Return the (x, y) coordinate for the center point of the cell that contains the specified text.  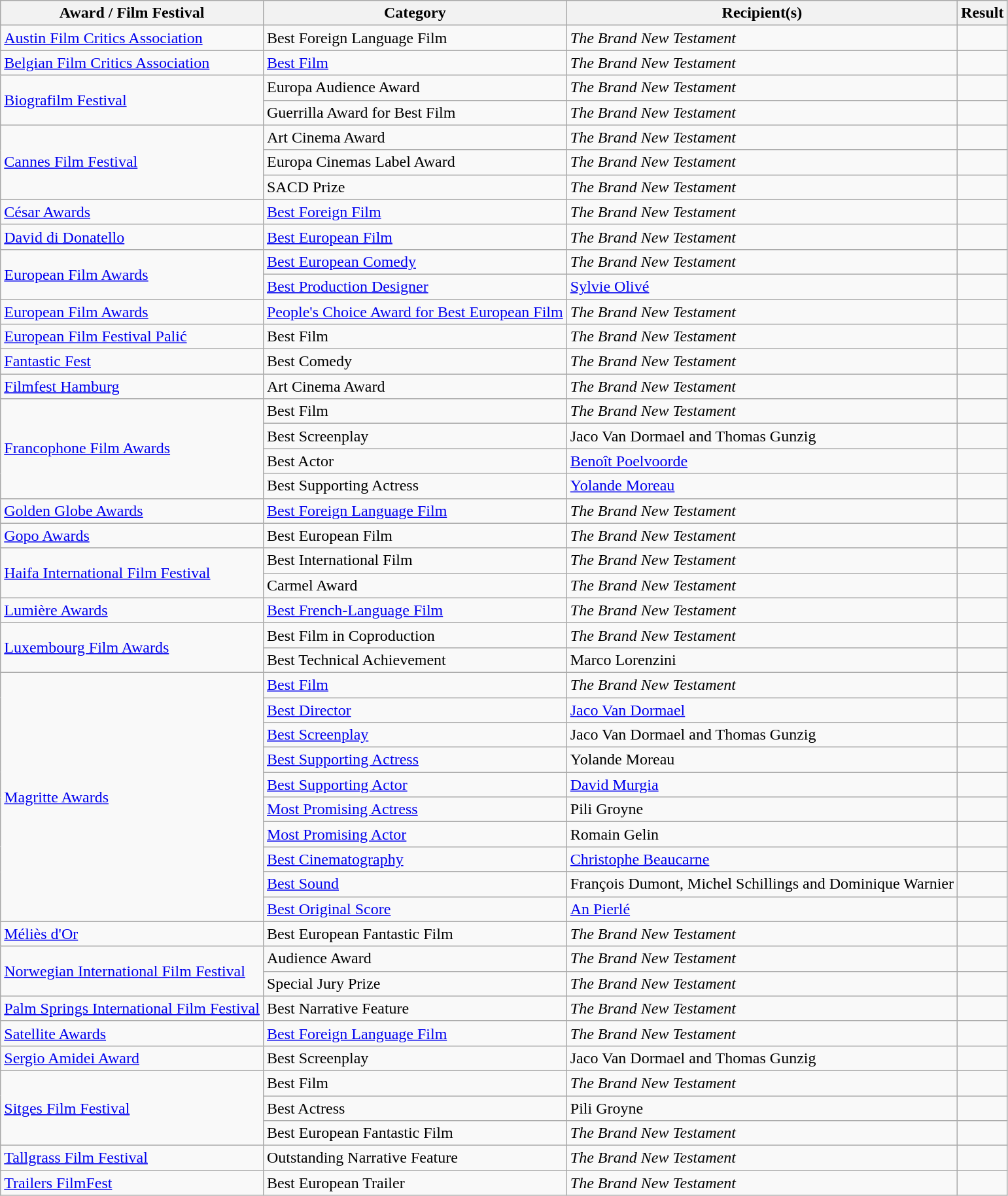
Best Supporting Actor (415, 785)
François Dumont, Michel Schillings and Dominique Warnier (761, 884)
Austin Film Critics Association (132, 38)
Magritte Awards (132, 796)
Tallgrass Film Festival (132, 1158)
An Pierlé (761, 909)
Best Director (415, 709)
Jaco Van Dormael (761, 709)
Best Actor (415, 461)
Filmfest Hamburg (132, 386)
Result (982, 13)
SACD Prize (415, 187)
Best Narrative Feature (415, 1008)
Fantastic Fest (132, 362)
Best International Film (415, 560)
Norwegian International Film Festival (132, 971)
Christophe Beaucarne (761, 859)
Biografilm Festival (132, 100)
Special Jury Prize (415, 983)
Sylvie Olivé (761, 286)
Marco Lorenzini (761, 660)
Best Technical Achievement (415, 660)
Best Sound (415, 884)
Benoît Poelvoorde (761, 461)
Sergio Amidei Award (132, 1058)
Most Promising Actor (415, 834)
David Murgia (761, 785)
Best Cinematography (415, 859)
Audience Award (415, 959)
Best Foreign Film (415, 212)
Outstanding Narrative Feature (415, 1158)
Best French-Language Film (415, 610)
European Film Festival Palić (132, 337)
Category (415, 13)
Guerrilla Award for Best Film (415, 112)
Best Actress (415, 1108)
Best Original Score (415, 909)
Best Film in Coproduction (415, 635)
Belgian Film Critics Association (132, 63)
Award / Film Festival (132, 13)
Satellite Awards (132, 1033)
Méliès d'Or (132, 934)
Trailers FilmFest (132, 1183)
People's Choice Award for Best European Film (415, 312)
Recipient(s) (761, 13)
Best European Trailer (415, 1183)
Palm Springs International Film Festival (132, 1008)
Luxembourg Film Awards (132, 647)
Golden Globe Awards (132, 511)
David di Donatello (132, 237)
Cannes Film Festival (132, 162)
Gopo Awards (132, 536)
César Awards (132, 212)
Best Production Designer (415, 286)
Best European Comedy (415, 262)
Haifa International Film Festival (132, 573)
Romain Gelin (761, 834)
Lumière Awards (132, 610)
Europa Audience Award (415, 88)
Francophone Film Awards (132, 449)
Best Comedy (415, 362)
Carmel Award (415, 585)
Sitges Film Festival (132, 1108)
Europa Cinemas Label Award (415, 162)
Most Promising Actress (415, 810)
